Search for the cell housing the specified text and yield its [x, y] center coordinate. 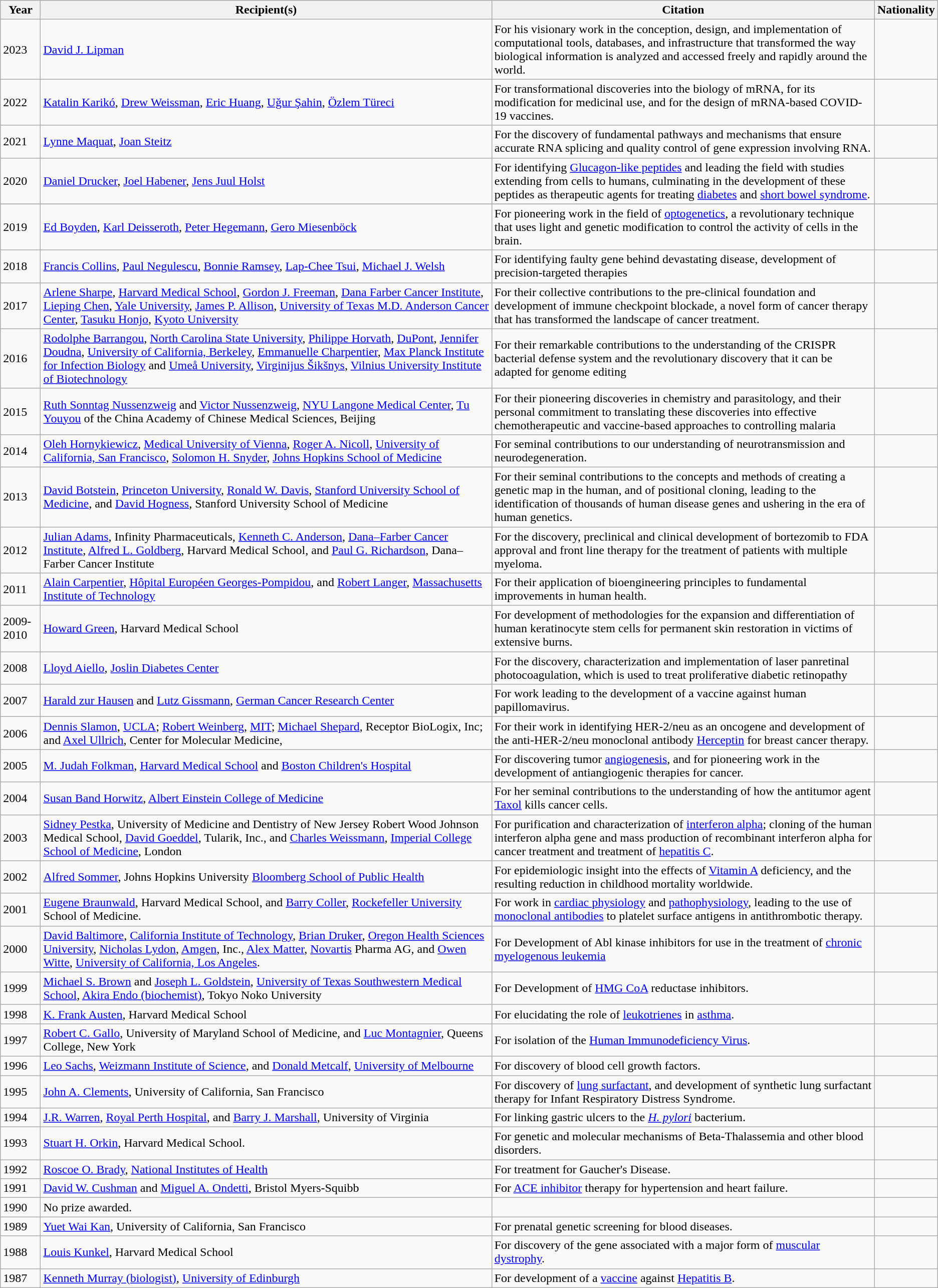
For discovery of blood cell growth factors. [683, 1066]
Louis Kunkel, Harvard Medical School [266, 1252]
For her seminal contributions to the understanding of how the antitumor agent Taxol kills cancer cells. [683, 799]
1989 [21, 1226]
2003 [21, 838]
1998 [21, 1014]
For linking gastric ulcers to the H. pylori bacterium. [683, 1118]
1993 [21, 1143]
Susan Band Horwitz, Albert Einstein College of Medicine [266, 799]
Kenneth Murray (biologist), University of Edinburgh [266, 1278]
Lynne Maquat, Joan Steitz [266, 141]
Leo Sachs, Weizmann Institute of Science, and Donald Metcalf, University of Melbourne [266, 1066]
1990 [21, 1207]
For seminal contributions to our understanding of neurotransmission and neurodegeneration. [683, 451]
2007 [21, 700]
For genetic and molecular mechanisms of Βeta-Thalassemia and other blood disorders. [683, 1143]
For Development of Abl kinase inhibitors for use in the treatment of chronic myelogenous leukemia [683, 949]
M. Judah Folkman, Harvard Medical School and Boston Children's Hospital [266, 765]
2022 [21, 102]
John A. Clements, University of California, San Francisco [266, 1091]
Robert C. Gallo, University of Maryland School of Medicine, and Luc Montagnier, Queens College, New York [266, 1040]
Eugene Braunwald, Harvard Medical School, and Barry Coller, Rockefeller University School of Medicine. [266, 910]
2018 [21, 267]
2014 [21, 451]
J.R. Warren, Royal Perth Hospital, and Barry J. Marshall, University of Virginia [266, 1118]
For elucidating the role of leukotrienes in asthma. [683, 1014]
1995 [21, 1091]
For ACE inhibitor therapy for hypertension and heart failure. [683, 1188]
For treatment for Gaucher's Disease. [683, 1169]
For the discovery of fundamental pathways and mechanisms that ensure accurate RNA splicing and quality control of gene expression involving RNA. [683, 141]
For prenatal genetic screening for blood diseases. [683, 1226]
2023 [21, 49]
1992 [21, 1169]
2016 [21, 359]
Michael S. Brown and Joseph L. Goldstein, University of Texas Southwestern Medical School, Akira Endo (biochemist), Tokyo Noko University [266, 988]
2004 [21, 799]
2005 [21, 765]
2021 [21, 141]
2019 [21, 227]
For their application of bioengineering principles to fundamental improvements in human health. [683, 589]
Nationality [906, 10]
For their work in identifying HER-2/neu as an oncogene and development of the anti-HER-2/neu monoclonal antibody Herceptin for breast cancer therapy. [683, 733]
David J. Lipman [266, 49]
2013 [21, 497]
2000 [21, 949]
For identifying faulty gene behind devastating disease, development of precision-targeted therapies [683, 267]
Howard Green, Harvard Medical School [266, 629]
Citation [683, 10]
Alain Carpentier, Hôpital Européen Georges-Pompidou, and Robert Langer, Massachusetts Institute of Technology [266, 589]
David W. Cushman and Miguel A. Ondetti, Bristol Myers-Squibb [266, 1188]
Stuart H. Orkin, Harvard Medical School. [266, 1143]
For Development of HMG CoA reductase inhibitors. [683, 988]
2020 [21, 181]
Ruth Sonntag Nussenzweig and Victor Nussenzweig, NYU Langone Medical Center, Tu Youyou of the China Academy of Chinese Medical Sciences, Beijing [266, 411]
1988 [21, 1252]
2006 [21, 733]
Lloyd Aiello, Joslin Diabetes Center [266, 668]
2012 [21, 550]
Francis Collins, Paul Negulescu, Bonnie Ramsey, Lap-Chee Tsui, Michael J. Welsh [266, 267]
For discovering tumor angiogenesis, and for pioneering work in the development of antiangiogenic therapies for cancer. [683, 765]
For development of a vaccine against Hepatitis B. [683, 1278]
1997 [21, 1040]
1991 [21, 1188]
Katalin Karikó, Drew Weissman, Eric Huang, Uğur Şahin, Özlem Türeci [266, 102]
Daniel Drucker, Joel Habener, Jens Juul Holst [266, 181]
Alfred Sommer, Johns Hopkins University Bloomberg School of Public Health [266, 877]
2002 [21, 877]
For epidemiologic insight into the effects of Vitamin A deficiency, and the resulting reduction in childhood mortality worldwide. [683, 877]
Dennis Slamon, UCLA; Robert Weinberg, MIT; Michael Shepard, Receptor BioLogix, Inc; and Axel Ullrich, Center for Molecular Medicine, [266, 733]
Recipient(s) [266, 10]
For work leading to the development of a vaccine against human papillomavirus. [683, 700]
For discovery of lung surfactant, and development of synthetic lung surfactant therapy for Infant Respiratory Distress Syndrome. [683, 1091]
For discovery of the gene associated with a major form of muscular dystrophy. [683, 1252]
Yuet Wai Kan, University of California, San Francisco [266, 1226]
2017 [21, 306]
2001 [21, 910]
Harald zur Hausen and Lutz Gissmann, German Cancer Research Center [266, 700]
Ed Boyden, Karl Deisseroth, Peter Hegemann, Gero Miesenböck [266, 227]
2011 [21, 589]
Year [21, 10]
2009-2010 [21, 629]
1999 [21, 988]
1994 [21, 1118]
2008 [21, 668]
Roscoe O. Brady, National Institutes of Health [266, 1169]
K. Frank Austen, Harvard Medical School [266, 1014]
No prize awarded. [266, 1207]
1996 [21, 1066]
1987 [21, 1278]
For isolation of the Human Immunodeficiency Virus. [683, 1040]
2015 [21, 411]
